For the text-containing cell, return its midpoint in [X, Y] coordinate format. 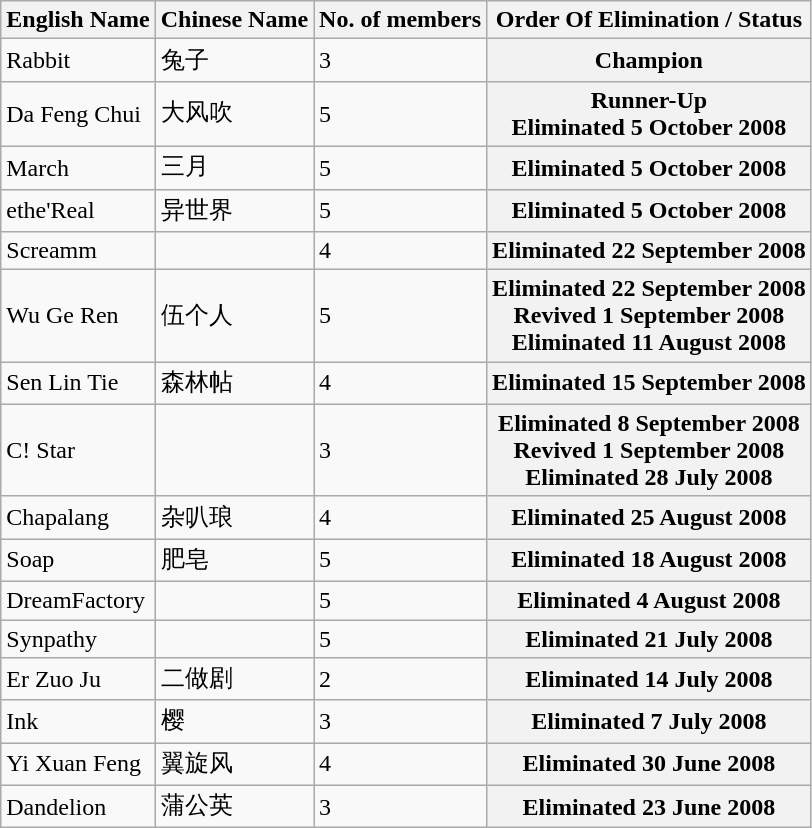
Eliminated 14 July 2008 [650, 680]
Eliminated 30 June 2008 [650, 764]
Chapalang [78, 518]
森林帖 [234, 384]
Da Feng Chui [78, 114]
ethe'Real [78, 210]
Eliminated 22 September 2008Revived 1 September 2008Eliminated 11 August 2008 [650, 316]
Eliminated 4 August 2008 [650, 600]
二做剧 [234, 680]
Eliminated 15 September 2008 [650, 384]
Screamm [78, 251]
Sen Lin Tie [78, 384]
Wu Ge Ren [78, 316]
翼旋风 [234, 764]
兔子 [234, 60]
大风吹 [234, 114]
Eliminated 7 July 2008 [650, 722]
C! Star [78, 450]
Eliminated 23 June 2008 [650, 806]
三月 [234, 168]
Er Zuo Ju [78, 680]
肥皂 [234, 560]
Synpathy [78, 639]
2 [400, 680]
樱 [234, 722]
Order Of Elimination / Status [650, 20]
异世界 [234, 210]
伍个人 [234, 316]
Ink [78, 722]
No. of members [400, 20]
Eliminated 8 September 2008Revived 1 September 2008Eliminated 28 July 2008 [650, 450]
Dandelion [78, 806]
Runner-UpEliminated 5 October 2008 [650, 114]
Eliminated 18 August 2008 [650, 560]
Soap [78, 560]
Chinese Name [234, 20]
March [78, 168]
English Name [78, 20]
Rabbit [78, 60]
Champion [650, 60]
蒲公英 [234, 806]
Eliminated 22 September 2008 [650, 251]
Eliminated 21 July 2008 [650, 639]
Eliminated 25 August 2008 [650, 518]
DreamFactory [78, 600]
Yi Xuan Feng [78, 764]
杂叭琅 [234, 518]
